Pinpoint the cell where the given text exists, returning its [x, y] midpoint coordinate. 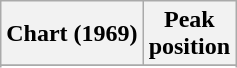
Peak position [189, 34]
Chart (1969) [72, 34]
